Search for the cell housing the specified text and yield its [X, Y] center coordinate. 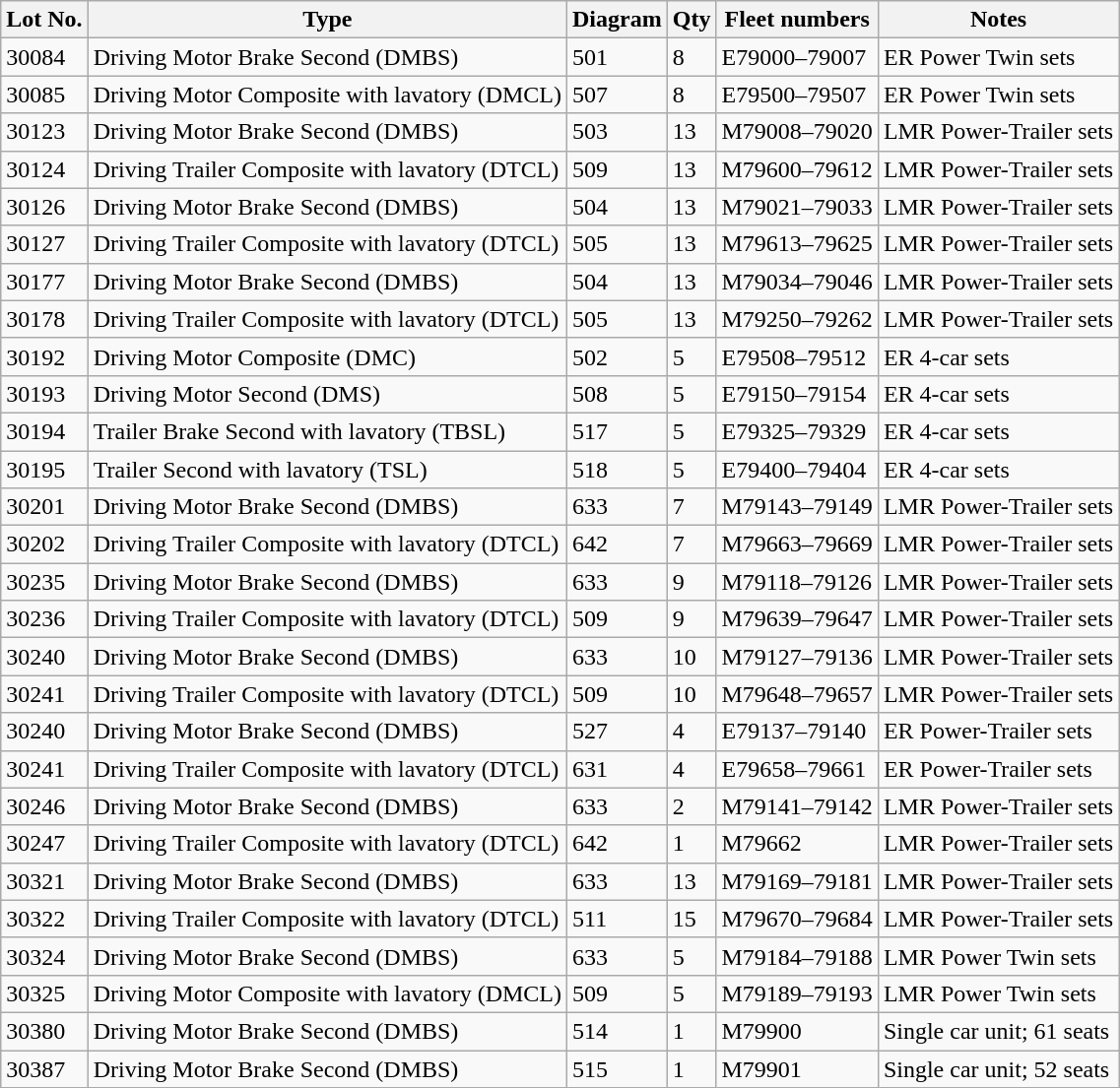
517 [618, 431]
527 [618, 732]
M79662 [797, 844]
Qty [692, 20]
E79658–79661 [797, 769]
Type [327, 20]
30127 [44, 244]
Notes [998, 20]
30195 [44, 470]
502 [618, 356]
30124 [44, 169]
30177 [44, 282]
M79901 [797, 1068]
30321 [44, 881]
503 [618, 132]
30380 [44, 1031]
Single car unit; 61 seats [998, 1031]
E79150–79154 [797, 394]
501 [618, 57]
30247 [44, 844]
518 [618, 470]
30084 [44, 57]
Fleet numbers [797, 20]
M79600–79612 [797, 169]
511 [618, 919]
M79008–79020 [797, 132]
30193 [44, 394]
507 [618, 95]
515 [618, 1068]
M79613–79625 [797, 244]
30192 [44, 356]
30322 [44, 919]
30085 [44, 95]
30178 [44, 319]
M79250–79262 [797, 319]
30246 [44, 806]
Lot No. [44, 20]
30324 [44, 956]
M79169–79181 [797, 881]
M79670–79684 [797, 919]
E79000–79007 [797, 57]
Driving Motor Second (DMS) [327, 394]
M79143–79149 [797, 507]
30202 [44, 544]
E79400–79404 [797, 470]
30235 [44, 582]
M79189–79193 [797, 993]
Driving Motor Composite (DMC) [327, 356]
15 [692, 919]
Trailer Brake Second with lavatory (TBSL) [327, 431]
E79137–79140 [797, 732]
M79118–79126 [797, 582]
30201 [44, 507]
E79325–79329 [797, 431]
30194 [44, 431]
30236 [44, 619]
30126 [44, 207]
514 [618, 1031]
M79141–79142 [797, 806]
M79034–79046 [797, 282]
M79663–79669 [797, 544]
30387 [44, 1068]
631 [618, 769]
M79021–79033 [797, 207]
M79639–79647 [797, 619]
2 [692, 806]
30123 [44, 132]
E79508–79512 [797, 356]
Single car unit; 52 seats [998, 1068]
M79900 [797, 1031]
30325 [44, 993]
Trailer Second with lavatory (TSL) [327, 470]
M79184–79188 [797, 956]
E79500–79507 [797, 95]
Diagram [618, 20]
508 [618, 394]
M79127–79136 [797, 657]
M79648–79657 [797, 694]
